Provide the (x, y) coordinate of the cell's center where the given text is located.  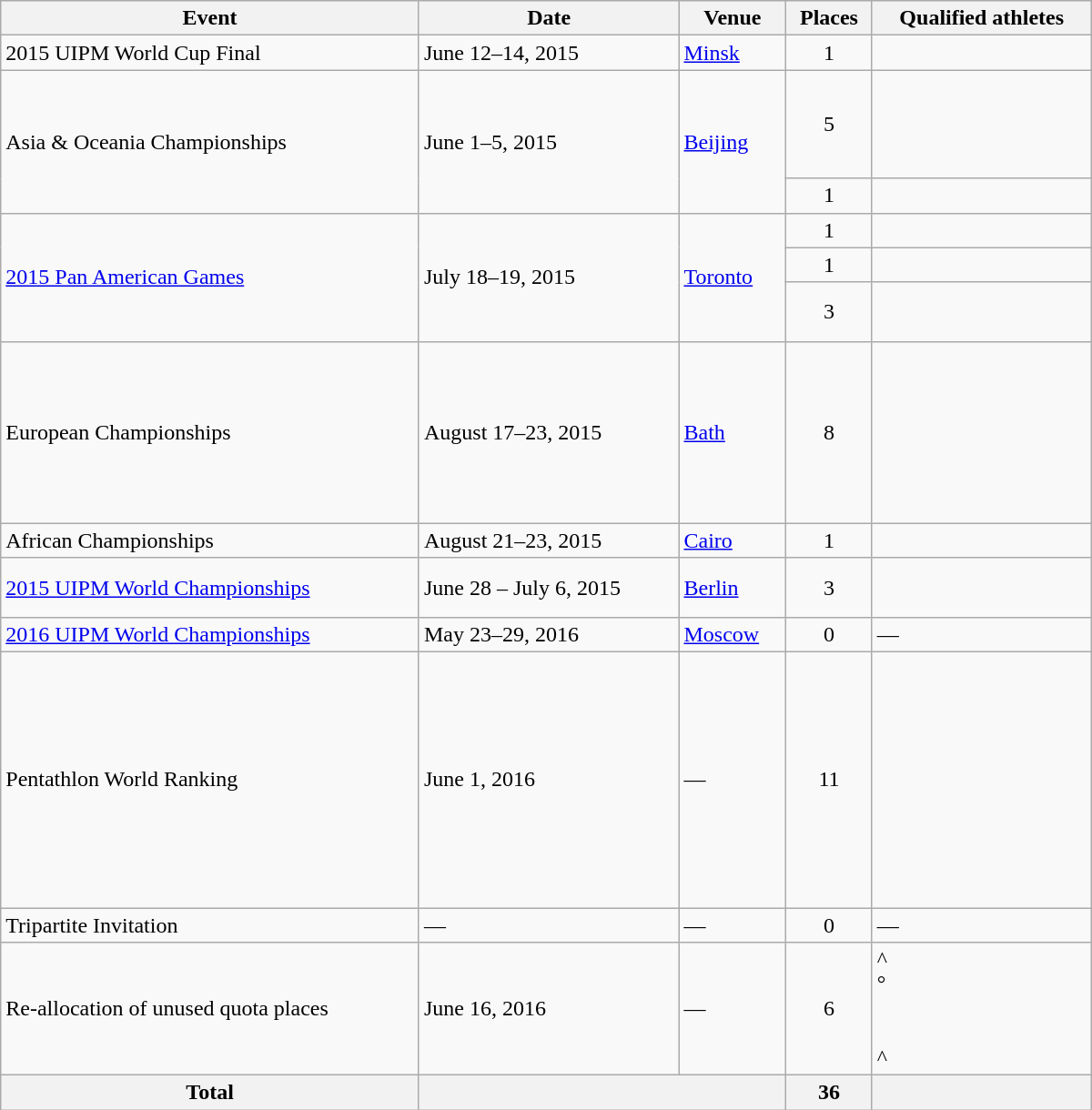
Venue (733, 18)
European Championships (210, 432)
Beijing (733, 142)
Re-allocation of unused quota places (210, 1009)
2015 UIPM World Championships (210, 588)
Minsk (733, 53)
5 (829, 124)
June 16, 2016 (548, 1009)
Berlin (733, 588)
2015 UIPM World Cup Final (210, 53)
June 12–14, 2015 (548, 53)
Cairo (733, 540)
Date (548, 18)
36 (829, 1093)
Places (829, 18)
Tripartite Invitation (210, 925)
8 (829, 432)
Event (210, 18)
June 1, 2016 (548, 779)
May 23–29, 2016 (548, 634)
Bath (733, 432)
Pentathlon World Ranking (210, 779)
August 17–23, 2015 (548, 432)
11 (829, 779)
2016 UIPM World Championships (210, 634)
Total (210, 1093)
African Championships (210, 540)
June 1–5, 2015 (548, 142)
^°^ (981, 1009)
June 28 – July 6, 2015 (548, 588)
July 18–19, 2015 (548, 277)
Asia & Oceania Championships (210, 142)
6 (829, 1009)
Moscow (733, 634)
August 21–23, 2015 (548, 540)
Toronto (733, 277)
Qualified athletes (981, 18)
2015 Pan American Games (210, 277)
